Search for the cell housing the specified text and yield its [X, Y] center coordinate. 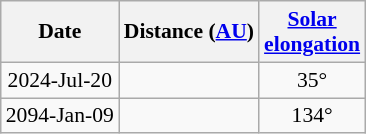
Distance (AU) [189, 32]
Date [60, 32]
2094-Jan-09 [60, 116]
35° [312, 80]
2024-Jul-20 [60, 80]
134° [312, 116]
Solarelongation [312, 32]
